Scan for the cell matching the given text and deliver its [X, Y] coordinate at center. 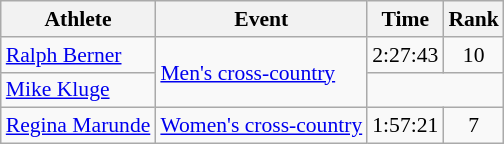
Event [261, 19]
Mike Kluge [78, 90]
2:27:43 [405, 55]
Regina Marunde [78, 126]
Women's cross-country [261, 126]
Time [405, 19]
Men's cross-country [261, 72]
10 [474, 55]
Athlete [78, 19]
Rank [474, 19]
7 [474, 126]
1:57:21 [405, 126]
Ralph Berner [78, 55]
